Pinpoint the cell where the given text exists, returning its [x, y] midpoint coordinate. 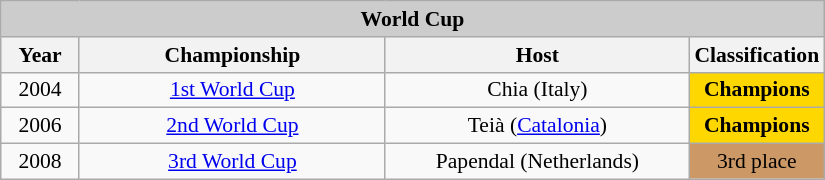
Papendal (Netherlands) [537, 162]
2nd World Cup [232, 126]
2006 [40, 126]
3rd World Cup [232, 162]
Chia (Italy) [537, 90]
Year [40, 55]
Host [537, 55]
Classification [756, 55]
Championship [232, 55]
2004 [40, 90]
3rd place [756, 162]
Teià (Catalonia) [537, 126]
World Cup [413, 19]
2008 [40, 162]
1st World Cup [232, 90]
